Provide the (X, Y) coordinate of the cell's center where the given text is located.  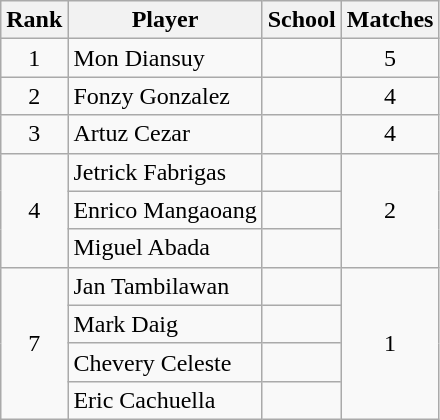
Enrico Mangaoang (165, 210)
Chevery Celeste (165, 362)
Artuz Cezar (165, 134)
Jetrick Fabrigas (165, 172)
Matches (390, 20)
3 (34, 134)
Rank (34, 20)
Mon Diansuy (165, 58)
School (302, 20)
Miguel Abada (165, 248)
Eric Cachuella (165, 400)
Fonzy Gonzalez (165, 96)
5 (390, 58)
Mark Daig (165, 324)
7 (34, 343)
Jan Tambilawan (165, 286)
Player (165, 20)
